Return [X, Y] of the center of cell containing provided text 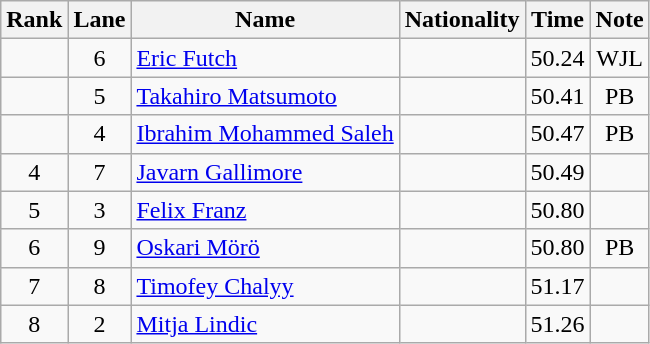
51.17 [558, 286]
Note [620, 20]
50.47 [558, 134]
Name [265, 20]
51.26 [558, 324]
50.24 [558, 58]
9 [100, 248]
WJL [620, 58]
3 [100, 210]
Mitja Lindic [265, 324]
Rank [34, 20]
Javarn Gallimore [265, 172]
Takahiro Matsumoto [265, 96]
Timofey Chalyy [265, 286]
Nationality [462, 20]
Felix Franz [265, 210]
50.41 [558, 96]
Lane [100, 20]
Ibrahim Mohammed Saleh [265, 134]
Eric Futch [265, 58]
50.49 [558, 172]
Time [558, 20]
2 [100, 324]
Oskari Mörö [265, 248]
